Provide the [x, y] coordinate of the cell's center where the given text is located.  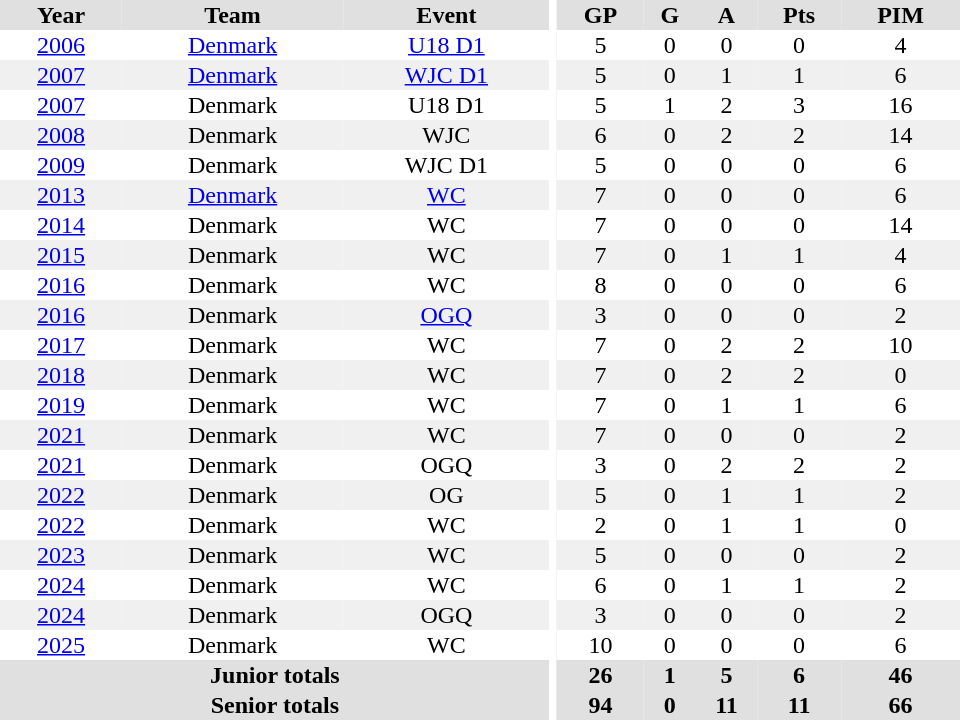
94 [600, 705]
WJC [446, 135]
Junior totals [275, 675]
16 [900, 105]
G [670, 15]
GP [600, 15]
A [726, 15]
2008 [61, 135]
2017 [61, 345]
26 [600, 675]
66 [900, 705]
2015 [61, 255]
2013 [61, 195]
Pts [799, 15]
Event [446, 15]
OG [446, 495]
Team [232, 15]
2023 [61, 555]
2019 [61, 405]
Senior totals [275, 705]
PIM [900, 15]
46 [900, 675]
2009 [61, 165]
8 [600, 285]
2014 [61, 225]
2018 [61, 375]
Year [61, 15]
2006 [61, 45]
2025 [61, 645]
